Determine the [x, y] coordinate at the center of the cell enclosing the given text.  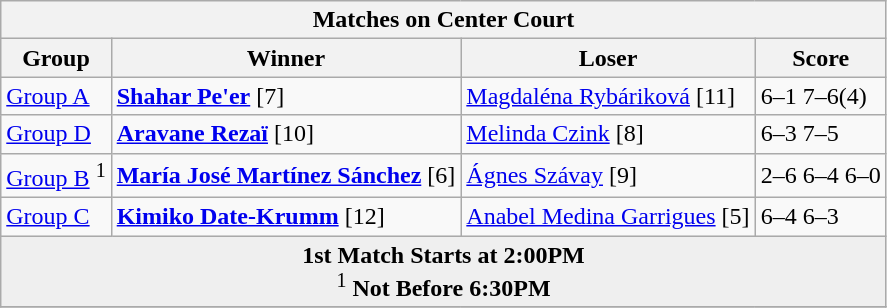
6–1 7–6(4) [820, 96]
Group [56, 58]
María José Martínez Sánchez [6] [286, 176]
Winner [286, 58]
Group D [56, 134]
Group A [56, 96]
6–3 7–5 [820, 134]
Magdaléna Rybáriková [11] [608, 96]
Loser [608, 58]
2–6 6–4 6–0 [820, 176]
Anabel Medina Garrigues [5] [608, 217]
Matches on Center Court [444, 20]
Group B 1 [56, 176]
Group C [56, 217]
Aravane Rezaï [10] [286, 134]
Kimiko Date-Krumm [12] [286, 217]
Melinda Czink [8] [608, 134]
Score [820, 58]
6–4 6–3 [820, 217]
Shahar Pe'er [7] [286, 96]
Ágnes Szávay [9] [608, 176]
1st Match Starts at 2:00PM 1 Not Before 6:30PM [444, 272]
